Locate the cell with the specified text and output its (x, y) center coordinate. 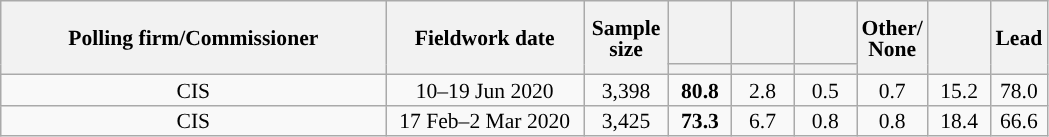
2.8 (762, 90)
80.8 (700, 90)
73.3 (700, 120)
Polling firm/Commissioner (194, 38)
78.0 (1018, 90)
Lead (1018, 38)
66.6 (1018, 120)
Sample size (626, 38)
3,398 (626, 90)
6.7 (762, 120)
10–19 Jun 2020 (485, 90)
18.4 (960, 120)
3,425 (626, 120)
Fieldwork date (485, 38)
17 Feb–2 Mar 2020 (485, 120)
Other/None (892, 38)
0.7 (892, 90)
15.2 (960, 90)
0.5 (826, 90)
